Return the [X, Y] coordinate for the center point of the cell that contains the specified text.  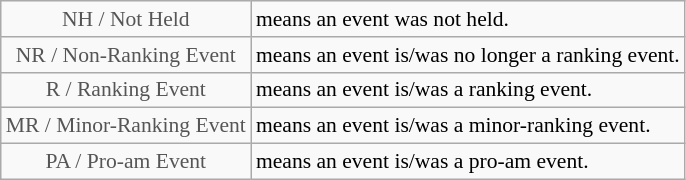
R / Ranking Event [126, 90]
PA / Pro-am Event [126, 162]
NH / Not Held [126, 19]
NR / Non-Ranking Event [126, 55]
means an event was not held. [468, 19]
means an event is/was a pro-am event. [468, 162]
means an event is/was a ranking event. [468, 90]
means an event is/was no longer a ranking event. [468, 55]
means an event is/was a minor-ranking event. [468, 126]
MR / Minor-Ranking Event [126, 126]
